Pinpoint the cell where the given text exists, returning its (x, y) midpoint coordinate. 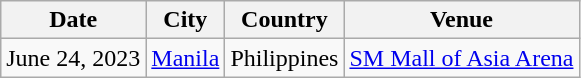
SM Mall of Asia Arena (462, 58)
Date (74, 20)
Country (284, 20)
City (186, 20)
Venue (462, 20)
June 24, 2023 (74, 58)
Manila (186, 58)
Philippines (284, 58)
